From the cell containing the given text, extract its center point as [X, Y] coordinate. 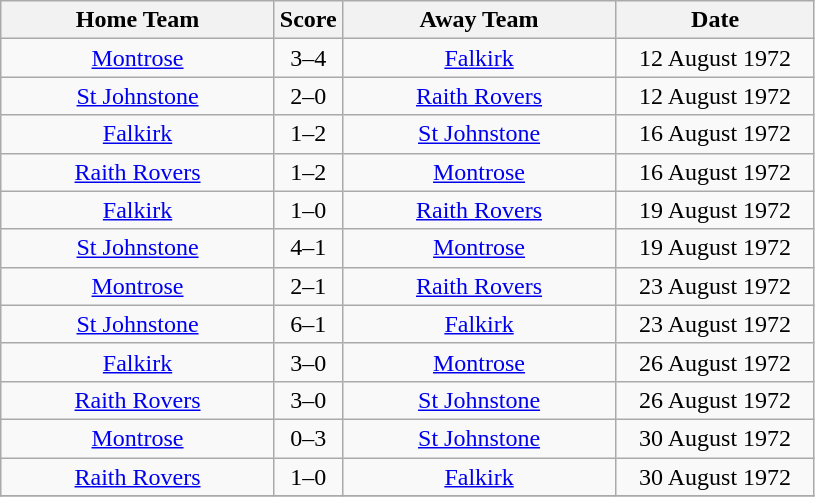
Date [716, 20]
2–0 [308, 96]
4–1 [308, 248]
Home Team [138, 20]
6–1 [308, 324]
0–3 [308, 438]
2–1 [308, 286]
3–4 [308, 58]
Away Team [479, 20]
Score [308, 20]
